Return (X, Y) of the center of cell containing provided text 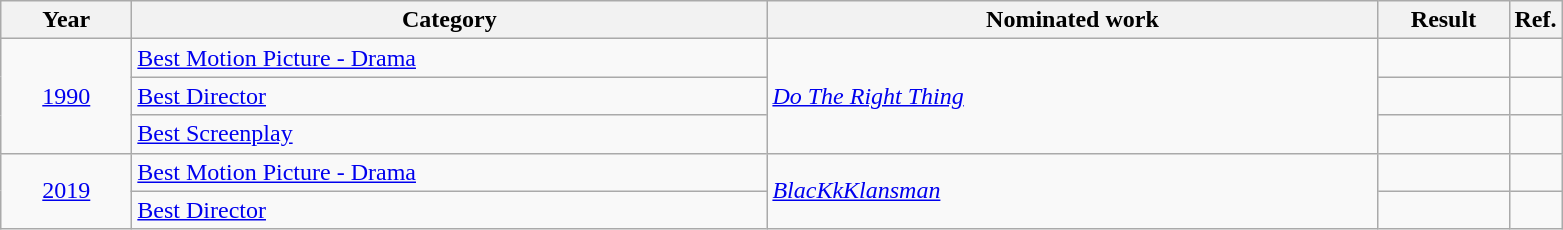
BlacKkKlansman (1072, 191)
Year (66, 20)
Result (1444, 20)
Best Screenplay (450, 134)
1990 (66, 96)
Nominated work (1072, 20)
Do The Right Thing (1072, 96)
Category (450, 20)
Ref. (1536, 20)
2019 (66, 191)
